Return the [X, Y] coordinate for the center point of the cell that contains the specified text.  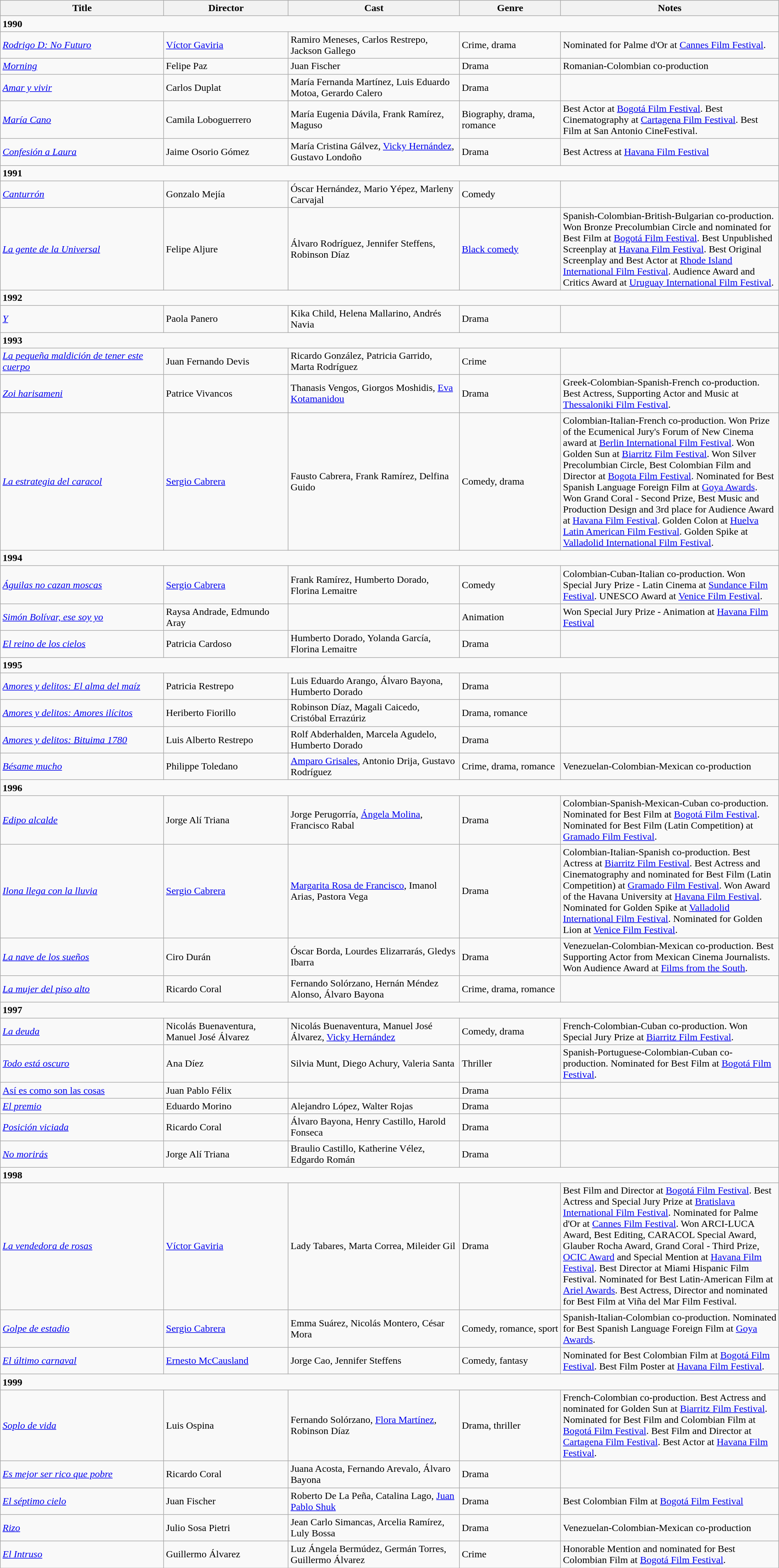
María Fernanda Martínez, Luis Eduardo Motoa, Gerardo Calero [374, 87]
Amparo Grisales, Antonio Drija, Gustavo Rodríguez [374, 766]
Nominated for Palme d'Or at Cannes Film Festival. [670, 45]
Luis Alberto Restrepo [226, 740]
Cast [374, 8]
Es mejor ser rico que pobre [82, 1474]
1999 [389, 1382]
Nominated for Best Colombian Film at Bogotá Film Festival. Best Film Poster at Havana Film Festival. [670, 1360]
Patricia Restrepo [226, 686]
Patrice Vivancos [226, 394]
Greek-Colombian-Spanish-French co-production. Best Actress, Supporting Actor and Music at Thessaloniki Film Festival. [670, 394]
Won Special Jury Prize - Animation at Havana Film Festival [670, 617]
Notes [670, 8]
La estrategia del caracol [82, 482]
María Cano [82, 120]
No morirás [82, 1154]
Heriberto Fiorillo [226, 713]
Eduardo Morino [226, 1106]
French-Colombian-Cuban co-production. Won Special Jury Prize at Biarritz Film Festival. [670, 1032]
Director [226, 8]
Confesión a Laura [82, 152]
La mujer del piso alto [82, 989]
Luis Ospina [226, 1425]
Felipe Aljure [226, 249]
Felipe Paz [226, 66]
Camila Loboguerrero [226, 120]
Morning [82, 66]
Margarita Rosa de Francisco, Imanol Arias, Pastora Vega [374, 891]
Venezuelan-Colombian-Mexican co-production. Best Supporting Actor from Mexican Cinema Journalists. Won Audience Award at Films from the South. [670, 957]
Posición viciada [82, 1127]
Álvaro Rodríguez, Jennifer Steffens, Robinson Díaz [374, 249]
Title [82, 8]
Ilona llega con la lluvia [82, 891]
Amar y vivir [82, 87]
Silvia Munt, Diego Achury, Valeria Santa [374, 1064]
Carlos Duplat [226, 87]
La gente de la Universal [82, 249]
El premio [82, 1106]
Genre [510, 8]
Zoi harisameni [82, 394]
Kika Child, Helena Mallarino, Andrés Navia [374, 319]
Ricardo González, Patricia Garrido, Marta Rodríguez [374, 362]
Honorable Mention and nominated for Best Colombian Film at Bogotá Film Festival. [670, 1554]
Óscar Borda, Lourdes Elizarrarás, Gledys Ibarra [374, 957]
El séptimo cielo [82, 1501]
Así es como son las cosas [82, 1090]
Spanish-Portuguese-Colombian-Cuban co-production. Nominated for Best Film at Bogotá Film Festival. [670, 1064]
Luz Ángela Bermúdez, Germán Torres, Guillermo Álvarez [374, 1554]
Comedy, romance, sport [510, 1328]
Edipo alcalde [82, 820]
Óscar Hernández, Mario Yépez, Marleny Carvajal [374, 194]
Ana Díez [226, 1064]
Julio Sosa Pietri [226, 1528]
Bésame mucho [82, 766]
Best Actress at Havana Film Festival [670, 152]
Luis Eduardo Arango, Álvaro Bayona, Humberto Dorado [374, 686]
Roberto De La Peña, Catalina Lago, Juan Pablo Shuk [374, 1501]
Y [82, 319]
Golpe de estadio [82, 1328]
Black comedy [510, 249]
Águilas no cazan moscas [82, 585]
1993 [389, 340]
Soplo de vida [82, 1425]
Amores y delitos: Bituima 1780 [82, 740]
Jorge Perugorría, Ángela Molina, Francisco Rabal [374, 820]
Animation [510, 617]
Patricia Cardoso [226, 644]
1990 [389, 24]
María Eugenia Dávila, Frank Ramírez, Maguso [374, 120]
1994 [389, 558]
Fernando Solórzano, Hernán Méndez Alonso, Álvaro Bayona [374, 989]
Emma Suárez, Nicolás Montero, César Mora [374, 1328]
La deuda [82, 1032]
Comedy, fantasy [510, 1360]
1997 [389, 1010]
Robinson Díaz, Magali Caicedo, Cristóbal Errazúriz [374, 713]
Ernesto McCausland [226, 1360]
Humberto Dorado, Yolanda García, Florina Lemaitre [374, 644]
Philippe Toledano [226, 766]
Lady Tabares, Marta Correa, Mileider Gil [374, 1246]
Canturrón [82, 194]
Drama, romance [510, 713]
Todo está oscuro [82, 1064]
Amores y delitos: Amores ilícitos [82, 713]
El Intruso [82, 1554]
El último carnaval [82, 1360]
1996 [389, 787]
Alejandro López, Walter Rojas [374, 1106]
Gonzalo Mejía [226, 194]
Amores y delitos: El alma del maíz [82, 686]
La pequeña maldición de tener este cuerpo [82, 362]
Frank Ramírez, Humberto Dorado, Florina Lemaitre [374, 585]
Drama, thriller [510, 1425]
Jorge Cao, Jennifer Steffens [374, 1360]
Nicolás Buenaventura, Manuel José Álvarez, Vicky Hernández [374, 1032]
Raysa Andrade, Edmundo Aray [226, 617]
El reino de los cielos [82, 644]
Juan Fernando Devis [226, 362]
Jaime Osorio Gómez [226, 152]
1998 [389, 1175]
La vendedora de rosas [82, 1246]
Paola Panero [226, 319]
Biography, drama, romance [510, 120]
Álvaro Bayona, Henry Castillo, Harold Fonseca [374, 1127]
María Cristina Gálvez, Vicky Hernández, Gustavo Londoño [374, 152]
1991 [389, 173]
1992 [389, 298]
Thanasis Vengos, Giorgos Moshidis, Eva Kotamanidou [374, 394]
Ciro Durán [226, 957]
Simón Bolívar, ese soy yo [82, 617]
Jean Carlo Simancas, Arcelia Ramírez, Luly Bossa [374, 1528]
Braulio Castillo, Katherine Vélez, Edgardo Román [374, 1154]
Fausto Cabrera, Frank Ramírez, Delfina Guido [374, 482]
Fernando Solórzano, Flora Martínez, Robinson Díaz [374, 1425]
Ramiro Meneses, Carlos Restrepo, Jackson Gallego [374, 45]
Colombian-Cuban-Italian co-production. Won Special Jury Prize - Latin Cinema at Sundance Film Festival. UNESCO Award at Venice Film Festival. [670, 585]
Best Colombian Film at Bogotá Film Festival [670, 1501]
Guillermo Álvarez [226, 1554]
Juana Acosta, Fernando Arevalo, Álvaro Bayona [374, 1474]
1995 [389, 665]
Crime, drama [510, 45]
Rizo [82, 1528]
Thriller [510, 1064]
Rodrigo D: No Futuro [82, 45]
Romanian-Colombian co-production [670, 66]
Rolf Abderhalden, Marcela Agudelo, Humberto Dorado [374, 740]
Juan Pablo Félix [226, 1090]
La nave de los sueños [82, 957]
Nicolás Buenaventura, Manuel José Álvarez [226, 1032]
Spanish-Italian-Colombian co-production. Nominated for Best Spanish Language Foreign Film at Goya Awards. [670, 1328]
Best Actor at Bogotá Film Festival. Best Cinematography at Cartagena Film Festival. Best Film at San Antonio CineFestival. [670, 120]
